Locate the cell with the specified text and output its [x, y] center coordinate. 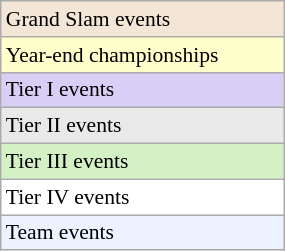
Tier I events [142, 90]
Tier III events [142, 162]
Year-end championships [142, 55]
Team events [142, 233]
Tier II events [142, 126]
Grand Slam events [142, 19]
Tier IV events [142, 197]
